Return the (X, Y) coordinate for the center point of the cell that contains the specified text.  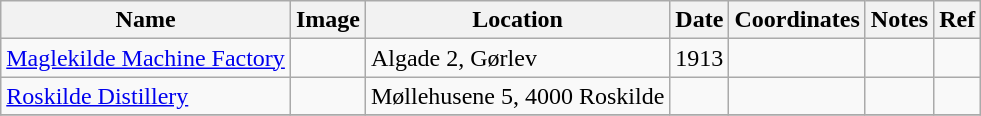
Image (328, 20)
Location (517, 20)
Algade 2, Gørlev (517, 58)
Coordinates (797, 20)
Name (146, 20)
Roskilde Distillery (146, 96)
Ref (958, 20)
1913 (700, 58)
Møllehusene 5, 4000 Roskilde (517, 96)
Maglekilde Machine Factory (146, 58)
Date (700, 20)
Notes (899, 20)
